Return [X, Y] of the center of cell containing provided text 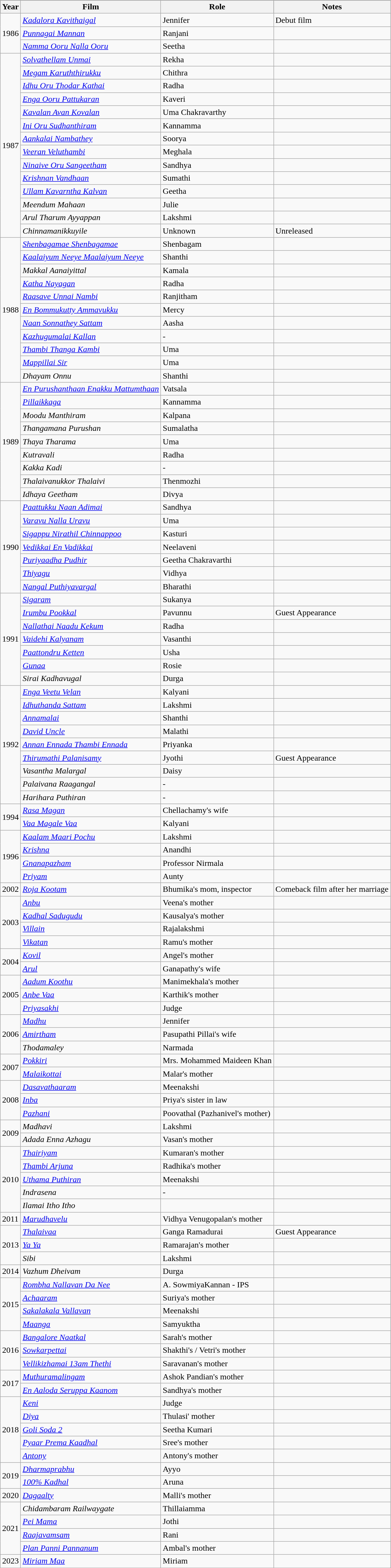
En Bommukutty Ammavukku [91, 310]
Diya [91, 1416]
Ranjani [217, 33]
Meghala [217, 152]
Seetha [217, 46]
Unknown [217, 231]
Madhavi [91, 1126]
Aankalai Nambathey [91, 138]
Vaa Magale Vaa [91, 824]
Annan Ennada Thambi Ennada [91, 744]
Jothi [217, 1522]
Karthik's mother [217, 995]
Kadhal Sadugudu [91, 916]
Rajalakshmi [217, 929]
1991 [10, 639]
Aadum Koothu [91, 981]
Moodu Manthiram [91, 415]
Kaalaiyum Neeye Maalaiyum Neeye [91, 257]
Raajavamsam [91, 1535]
Kaalam Maari Pochu [91, 837]
Vellikizhamai 13am Thethi [91, 1363]
Ini Oru Sudhanthiram [91, 125]
Bhumika's mom, inspector [217, 889]
2010 [10, 1179]
Idhaya Geetham [91, 494]
1994 [10, 817]
Ganga Ramadurai [217, 1232]
Irumbu Pookkal [91, 613]
2020 [10, 1495]
Priyasakhi [91, 1008]
2021 [10, 1528]
Vedikkai En Vadikkai [91, 547]
Veeran Veluthambi [91, 152]
Ambal's mother [217, 1548]
Ullam Kavarntha Kalvan [91, 191]
En Purushanthaan Enakku Mattumthaan [91, 389]
Varavu Nalla Uravu [91, 520]
Manimekhala's mother [217, 981]
Idhu Oru Thodar Kathai [91, 86]
2009 [10, 1133]
Anandhi [217, 850]
Pyaar Prema Kaadhal [91, 1443]
Sakalakala Vallavan [91, 1311]
Vidhya [217, 573]
2014 [10, 1271]
Sree's mother [217, 1443]
Comeback film after her marriage [332, 889]
Soorya [217, 138]
Jyothi [217, 758]
Chidambaram Railwaygate [91, 1508]
Vasanthi [217, 639]
Pasupathi Pillai's wife [217, 1034]
Maanga [91, 1324]
Vidhya Venugopalan's mother [217, 1218]
David Uncle [91, 731]
Mappillai Sir [91, 362]
Malar's mother [217, 1074]
Ninaive Oru Sangeetham [91, 165]
Unreleased [332, 231]
Bangalore Naatkal [91, 1337]
Kasturi [217, 534]
Vazhum Dheivam [91, 1271]
2011 [10, 1218]
Kakka Kadi [91, 468]
Ramu's mother [217, 942]
Shakthi's / Vetri's mother [217, 1350]
Ganapathy's wife [217, 968]
Annamalai [91, 718]
100% Kadhal [91, 1482]
Pazhani [91, 1113]
Sibi [91, 1258]
Plan Panni Pannanum [91, 1548]
Malathi [217, 731]
Kaveri [217, 99]
Paattukku Naan Adimai [91, 507]
Kalpana [217, 415]
Debut film [332, 20]
Thalaivanukkor Thalaivi [91, 481]
Kausalya's mother [217, 916]
Vatsala [217, 389]
Film [91, 7]
Chellachamy's wife [217, 810]
Narmada [217, 1048]
Sarah's mother [217, 1337]
Thiyagu [91, 573]
Samyuktha [217, 1324]
Thambi Thanga Kambi [91, 349]
Puriyaadha Pudhir [91, 560]
Thairiyam [91, 1153]
Role [217, 7]
Raasave Unnai Nambi [91, 297]
2013 [10, 1245]
2003 [10, 922]
Rani [217, 1535]
Muthuramalingam [91, 1377]
Geetha Chakravarthi [217, 560]
Palaivana Raagangal [91, 784]
Roja Kootam [91, 889]
Professor Nirmala [217, 863]
Malaikottai [91, 1074]
2018 [10, 1429]
Veena's mother [217, 903]
Enga Veetu Velan [91, 692]
1996 [10, 856]
Aasha [217, 323]
2015 [10, 1304]
Dasavathaaram [91, 1087]
Sukanya [217, 600]
Antony's mother [217, 1456]
Julie [217, 205]
En Aaloda Seruppa Kaanom [91, 1390]
Pavunnu [217, 613]
Priyam [91, 876]
Aruna [217, 1482]
Dagaalty [91, 1495]
Anbu [91, 903]
1987 [10, 145]
Divya [217, 494]
Neelaveni [217, 547]
Notes [332, 7]
Vikatan [91, 942]
Suriya's mother [217, 1298]
Enga Ooru Pattukaran [91, 99]
Bharathi [217, 587]
Ranjitham [217, 297]
Chinnamanikkuyile [91, 231]
Pillaikkaga [91, 402]
Kazhugumalai Kallan [91, 336]
Thenmozhi [217, 481]
Amirtham [91, 1034]
Kutravali [91, 455]
Katha Nayagan [91, 283]
Malli's mother [217, 1495]
Nallathai Naadu Kekum [91, 626]
Ashok Pandian's mother [217, 1377]
Ramarajan's mother [217, 1245]
Sowkarpettai [91, 1350]
2023 [10, 1561]
2016 [10, 1350]
Sirai Kadhavugal [91, 679]
Kamala [217, 270]
Adada Enna Azhagu [91, 1140]
Rosie [217, 665]
Vasan's mother [217, 1140]
Mrs. Mohammed Maideen Khan [217, 1061]
Uthama Puthiran [91, 1179]
Arul [91, 968]
Miriam Maa [91, 1561]
Saravanan's mother [217, 1363]
Sandhya's mother [217, 1390]
Priyanka [217, 744]
Rasa Magan [91, 810]
2004 [10, 962]
Krishnan Vandhaan [91, 178]
Nangal Puthiyavargal [91, 587]
Krishna [91, 850]
Arul Tharum Ayyappan [91, 218]
Indrasena [91, 1192]
Ilamai Itho Itho [91, 1205]
A. SowmiyaKannan - IPS [217, 1285]
Idhuthanda Sattam [91, 705]
1986 [10, 33]
Sumathi [217, 178]
Sigaram [91, 600]
Thulasi' mother [217, 1416]
Achaaram [91, 1298]
Goli Soda 2 [91, 1430]
Megam Karuththirukku [91, 73]
Thangamana Purushan [91, 428]
Madhu [91, 1021]
Kovil [91, 955]
1989 [10, 442]
2007 [10, 1067]
Paattondru Ketten [91, 652]
Thillaiamma [217, 1508]
Geetha [217, 191]
Vaidehi Kalyanam [91, 639]
2008 [10, 1100]
Thirumathi Palanisamy [91, 758]
Harihara Puthiran [91, 797]
Dharmaprabhu [91, 1469]
1988 [10, 310]
Kumaran's mother [217, 1153]
Punnagai Mannan [91, 33]
Aunty [217, 876]
2006 [10, 1034]
Uma Chakravarthy [217, 112]
Kadalora Kavithaigal [91, 20]
Thodamaley [91, 1048]
Pokkiri [91, 1061]
Mercy [217, 310]
Rekha [217, 60]
Marudhavelu [91, 1218]
Rombha Nallavan Da Nee [91, 1285]
2002 [10, 889]
Sumalatha [217, 428]
Solvathellam Unmai [91, 60]
Miriam [217, 1561]
2017 [10, 1383]
Seetha Kumari [217, 1430]
Villain [91, 929]
Kavalan Avan Kovalan [91, 112]
2019 [10, 1476]
Thalaivaa [91, 1232]
Naan Sonnathey Sattam [91, 323]
Poovathal (Pazhanivel's mother) [217, 1113]
Shenbagamae Shenbagamae [91, 244]
Gnanapazham [91, 863]
1992 [10, 745]
Usha [217, 652]
Angel's mother [217, 955]
Thambi Arjuna [91, 1166]
Gunaa [91, 665]
Priya's sister in law [217, 1100]
Inba [91, 1100]
2005 [10, 995]
Ya Ya [91, 1245]
Makkal Aanaiyittal [91, 270]
Chithra [217, 73]
Pei Mama [91, 1522]
Thaya Tharama [91, 442]
Anbe Vaa [91, 995]
Antony [91, 1456]
Keni [91, 1403]
Vasantha Malargal [91, 771]
Dhayam Onnu [91, 375]
Meendum Mahaan [91, 205]
Sigappu Nirathil Chinnappoo [91, 534]
Shenbagam [217, 244]
Ayyo [217, 1469]
Radhika's mother [217, 1166]
1990 [10, 547]
Year [10, 7]
Namma Ooru Nalla Ooru [91, 46]
Daisy [217, 771]
